Detect which cell encompasses the target text, then output its [x, y] center coordinate. 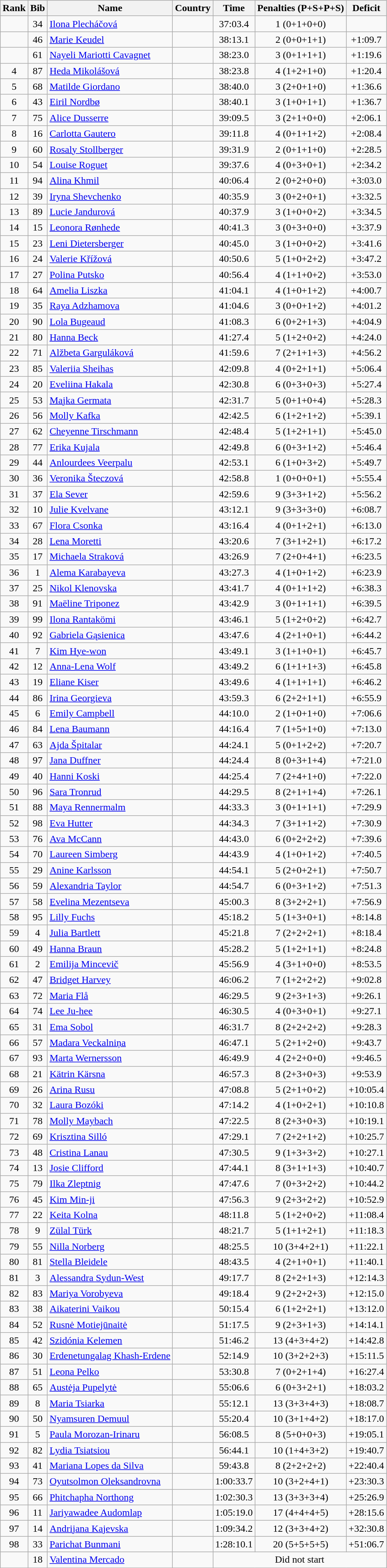
Ajda Špitalar [110, 745]
+2:08.4 [366, 133]
+10:25.7 [366, 1136]
+6:55.9 [366, 698]
47:56.3 [234, 1199]
43:27.3 [234, 572]
44:10.0 [234, 714]
+6:08.7 [366, 510]
+7:20.7 [366, 745]
Anine Karlsson [110, 870]
Gabriela Gąsienica [110, 635]
59:43.8 [234, 1466]
3 (0+3+0+0) [301, 228]
8 (5+0+0+3) [301, 1434]
Leonora Rønhede [110, 228]
Penalties (P+S+P+S) [301, 8]
42:42.5 [234, 415]
Lilly Fuchs [110, 917]
+6:42.7 [366, 619]
+3:41.6 [366, 243]
Alema Karabayeva [110, 572]
Carlotta Gautero [110, 133]
1:09:34.2 [234, 1528]
43:42.9 [234, 604]
Erdenetungalag Khash-Erdene [110, 1356]
44:43.9 [234, 854]
+22:40.4 [366, 1466]
48:25.5 [234, 1246]
+10:05.4 [366, 1090]
8 (3+2+2+1) [301, 901]
45:56.9 [234, 964]
+6:13.0 [366, 525]
Ilona Plecháčová [110, 24]
53:30.8 [234, 1372]
Cristina Lanau [110, 1152]
+51:06.7 [366, 1544]
42:31.7 [234, 400]
44:25.4 [234, 776]
9 (2+3+2+2) [301, 1199]
Heda Mikolášová [110, 71]
Anlourdees Veerpalu [110, 463]
43:49.1 [234, 651]
6 (1+2+2+1) [301, 1309]
Erika Kujala [110, 447]
1:28:10.1 [234, 1544]
+7:22.0 [366, 776]
Ava McCann [110, 839]
+25:26.9 [366, 1497]
Polina Putsko [110, 275]
Bridget Harvey [110, 980]
52:14.9 [234, 1356]
+2:34.2 [366, 165]
45:21.8 [234, 933]
Veronika Šteczová [110, 478]
44:24.4 [234, 761]
Mariya Vorobyeva [110, 1293]
44:24.1 [234, 745]
46:47.1 [234, 1043]
2 (0+0+1+1) [301, 40]
+7:51.3 [366, 886]
41:59.6 [234, 353]
56:08.5 [234, 1434]
10 (3+2+4+1) [301, 1482]
44:43.0 [234, 839]
+5:45.0 [366, 431]
47:30.5 [234, 1152]
+6:44.2 [366, 635]
44:33.3 [234, 807]
1 (0+1+0+0) [301, 24]
+5:06.4 [366, 369]
1:00:33.7 [234, 1482]
+5:39.1 [366, 415]
Julia Bartlett [110, 933]
+3:32.5 [366, 196]
56:44.1 [234, 1450]
5 (1+1+2+1) [301, 1231]
38:13.1 [234, 40]
42:30.8 [234, 384]
+10:19.1 [366, 1121]
47:47.6 [234, 1183]
Alžbeta Garguláková [110, 353]
41:27.4 [234, 337]
+9:28.3 [366, 1027]
Rusnė Motiejūnaitė [110, 1325]
+5:56.2 [366, 494]
+5:28.3 [366, 400]
43:20.6 [234, 541]
8 (2+2+1+3) [301, 1278]
47:22.5 [234, 1121]
40:50.6 [234, 259]
44:54.1 [234, 870]
+10:52.9 [366, 1199]
+1:20.4 [366, 71]
39:31.9 [234, 149]
10 (1+4+3+2) [301, 1450]
42:59.6 [234, 494]
40:45.0 [234, 243]
Alexandria Taylor [110, 886]
Stella Bleidele [110, 1262]
41:08.3 [234, 322]
Rosaly Stollberger [110, 149]
Nikol Klenovska [110, 588]
+6:39.5 [366, 604]
Ilka Zleptnig [110, 1183]
5 (0+1+0+4) [301, 400]
8 (2+1+1+4) [301, 792]
46:29.5 [234, 996]
46:06.2 [234, 980]
6 (0+2+1+3) [301, 322]
Kim Min-ji [110, 1199]
+5:27.4 [366, 384]
+9:27.1 [366, 1011]
40:06.4 [234, 180]
6 (0+3+0+3) [301, 384]
+13:12.0 [366, 1309]
Eiril Nordbø [110, 102]
+19:05.1 [366, 1434]
Maya Rennermalm [110, 807]
Time [234, 8]
Maria Tsiarka [110, 1403]
46:57.3 [234, 1074]
44:29.5 [234, 792]
17 (4+4+4+5) [301, 1513]
Irina Georgieva [110, 698]
+8:14.8 [366, 917]
Lola Bugeaud [110, 322]
3 (0+2+0+1) [301, 196]
48:21.7 [234, 1231]
Majka Germata [110, 400]
Lydia Tsiatsiou [110, 1450]
+7:40.5 [366, 854]
+6:17.2 [366, 541]
4 (1+1+1+1) [301, 682]
45:00.3 [234, 901]
7 (2+2+2+1) [301, 933]
3 (1+1+0+1) [301, 651]
8 (3+1+1+3) [301, 1168]
39:11.8 [234, 133]
+7:26.1 [366, 792]
55:06.6 [234, 1387]
45:18.2 [234, 917]
Name [110, 8]
2 (1+0+1+0) [301, 714]
49:18.4 [234, 1293]
38:23.8 [234, 71]
+5:55.4 [366, 478]
Alessandra Sydun-West [110, 1278]
Nilla Norberg [110, 1246]
7 (0+3+2+2) [301, 1183]
7 (1+2+2+2) [301, 980]
Maria Flå [110, 996]
43:12.1 [234, 510]
Parichat Bunmani [110, 1544]
Andrijana Kajevska [110, 1528]
+10:10.8 [366, 1105]
+3:03.0 [366, 180]
43:49.6 [234, 682]
Josie Clifford [110, 1168]
+4:24.0 [366, 337]
51:17.5 [234, 1325]
1:02:30.3 [234, 1497]
55:20.4 [234, 1419]
Ilona Rantakömi [110, 619]
+1:09.7 [366, 40]
+1:19.6 [366, 55]
Leni Dietersberger [110, 243]
Kätrin Kärsna [110, 1074]
45:28.2 [234, 948]
4 (1+2+1+0) [301, 71]
2 (0+2+0+0) [301, 180]
13 (4+3+4+2) [301, 1340]
7 (3+1+1+2) [301, 823]
37:03.4 [234, 24]
Jariyawadee Audomlap [110, 1513]
+4:56.2 [366, 353]
+6:45.7 [366, 651]
47:08.8 [234, 1090]
Nayeli Mariotti Cavagnet [110, 55]
3 (2+0+1+0) [301, 86]
Deficit [366, 8]
+6:45.8 [366, 666]
Zülal Türk [110, 1231]
Paula Morozan-Irinaru [110, 1434]
43:41.7 [234, 588]
10 (3+2+2+3) [301, 1356]
42:49.8 [234, 447]
+5:46.4 [366, 447]
+8:24.8 [366, 948]
38:40.0 [234, 86]
Country [193, 8]
Jana Duffner [110, 761]
Rank [14, 8]
Valentina Mercado [110, 1560]
Marta Wernersson [110, 1058]
+4:01.2 [366, 306]
48:43.5 [234, 1262]
13 (3+3+4+3) [301, 1403]
Valeriia Sheihas [110, 369]
+11:22.1 [366, 1246]
10 (3+4+2+1) [301, 1246]
43:46.1 [234, 619]
6 (1+1+1+3) [301, 666]
+9:02.8 [366, 980]
3 (0+0+1+2) [301, 306]
Austėja Pupelytė [110, 1387]
42:09.8 [234, 369]
+9:26.1 [366, 996]
Bib [38, 8]
Phitchapha Northong [110, 1497]
40:37.9 [234, 212]
48:11.8 [234, 1215]
+3:37.9 [366, 228]
43:59.3 [234, 698]
+4:00.7 [366, 290]
43:16.4 [234, 525]
+28:15.6 [366, 1513]
+7:50.7 [366, 870]
47:29.1 [234, 1136]
+8:18.4 [366, 933]
Anna-Lena Wolf [110, 666]
10 (3+1+4+2) [301, 1419]
+18:17.0 [366, 1419]
20 (5+5+5+5) [301, 1544]
+7:06.6 [366, 714]
+6:38.3 [366, 588]
Laureen Simberg [110, 854]
+16:27.4 [366, 1372]
+9:43.7 [366, 1043]
6 (2+2+1+1) [301, 698]
40:41.3 [234, 228]
55:12.1 [234, 1403]
Aikaterini Vaikou [110, 1309]
3 (2+1+0+0) [301, 118]
3 (1+0+1+1) [301, 102]
+23:30.3 [366, 1482]
+2:28.5 [366, 149]
+3:34.5 [366, 212]
49:17.7 [234, 1278]
42:53.1 [234, 463]
Cheyenne Tirschmann [110, 431]
Hanna Beck [110, 337]
5 (0+1+2+2) [301, 745]
50:15.4 [234, 1309]
Lee Ju-hee [110, 1011]
+9:46.5 [366, 1058]
38:40.1 [234, 102]
Ela Sever [110, 494]
1 [38, 572]
40:35.9 [234, 196]
+4:04.9 [366, 322]
+18:08.7 [366, 1403]
5 (1+0+2+2) [301, 259]
42:48.4 [234, 431]
41:04.1 [234, 290]
+14:14.1 [366, 1325]
+15:11.5 [366, 1356]
Eva Hutter [110, 823]
Sara Tronrud [110, 792]
+10:27.1 [366, 1152]
+8:53.5 [366, 964]
+12:15.0 [366, 1293]
4 (1+1+0+2) [301, 275]
Ema Sobol [110, 1027]
5 (2+1+0+2) [301, 1090]
44:34.3 [234, 823]
Szidónia Kelemen [110, 1340]
Hanna Braun [110, 948]
Flora Csonka [110, 525]
9 (1+3+3+2) [301, 1152]
4 (0+1+2+1) [301, 525]
38:23.0 [234, 55]
Eliane Kiser [110, 682]
Eveliina Hakala [110, 384]
Julie Kvelvane [110, 510]
Louise Roguet [110, 165]
3 [38, 1278]
+7:13.0 [366, 729]
13 (3+3+3+4) [301, 1497]
47:44.1 [234, 1168]
Marie Keudel [110, 40]
7 (2+2+1+2) [301, 1136]
12 (3+3+4+2) [301, 1528]
4 (1+0+2+1) [301, 1105]
+11:08.4 [366, 1215]
Amelia Liszka [110, 290]
6 (1+2+1+2) [301, 415]
Alice Dusserre [110, 118]
+6:23.9 [366, 572]
8 (0+3+1+4) [301, 761]
Iryna Shevchenko [110, 196]
+32:30.8 [366, 1528]
+6:23.5 [366, 557]
43:47.6 [234, 635]
4 (2+2+0+0) [301, 1058]
Lena Moretti [110, 541]
+2:06.1 [366, 118]
42:58.8 [234, 478]
7 (2+1+1+3) [301, 353]
Michaela Straková [110, 557]
+14:42.8 [366, 1340]
2 [38, 964]
9 (3+3+3+0) [301, 510]
44:54.7 [234, 886]
41:04.6 [234, 306]
+10:44.2 [366, 1183]
+9:53.9 [366, 1074]
Laura Bozóki [110, 1105]
99 [38, 619]
Emily Campbell [110, 714]
2 (0+1+1+0) [301, 149]
+6:46.2 [366, 682]
Emilija Mincevič [110, 964]
51:46.2 [234, 1340]
39:37.6 [234, 165]
39:09.5 [234, 118]
Lena Baumann [110, 729]
Kim Hye-won [110, 651]
Did not start [300, 1560]
+5:49.7 [366, 463]
+1:36.7 [366, 102]
6 (1+0+3+2) [301, 463]
Raya Adzhamova [110, 306]
7 (0+2+1+4) [301, 1372]
+3:47.2 [366, 259]
Keita Kolna [110, 1215]
+18:03.2 [366, 1387]
6 (0+2+2+2) [301, 839]
Molly Kafka [110, 415]
Evelina Mezentseva [110, 901]
7 (3+1+2+1) [301, 541]
9 (3+3+1+2) [301, 494]
46:49.9 [234, 1058]
+10:40.7 [366, 1168]
1 (0+0+0+1) [301, 478]
5 (1+3+0+1) [301, 917]
+7:39.6 [366, 839]
Molly Maybach [110, 1121]
4 (0+2+1+1) [301, 369]
47:14.2 [234, 1105]
43:26.9 [234, 557]
7 (2+0+4+1) [301, 557]
46:30.5 [234, 1011]
Krisztina Silló [110, 1136]
Alina Khmil [110, 180]
Lucie Jandurová [110, 212]
Arina Rusu [110, 1090]
+7:30.9 [366, 823]
Madara Veckalniņa [110, 1043]
+11:18.3 [366, 1231]
+1:36.6 [366, 86]
46:31.7 [234, 1027]
4 (3+1+0+0) [301, 964]
9 (2+2+2+3) [301, 1293]
+19:40.7 [366, 1450]
Nyamsuren Demuul [110, 1419]
+7:21.0 [366, 761]
+7:29.9 [366, 807]
Valerie Křížová [110, 259]
Maëline Triponez [110, 604]
6 (0+3+2+1) [301, 1387]
5 (2+0+2+1) [301, 870]
Hanni Koski [110, 776]
Leona Pelko [110, 1372]
Matilde Giordano [110, 86]
5 (2+1+2+0) [301, 1043]
+11:40.1 [366, 1262]
7 (2+4+1+0) [301, 776]
Oyutsolmon Oleksandrovna [110, 1482]
44:16.4 [234, 729]
+7:56.9 [366, 901]
+12:14.3 [366, 1278]
43:49.2 [234, 666]
7 (1+5+1+0) [301, 729]
+3:53.0 [366, 275]
40:56.4 [234, 275]
1:05:19.0 [234, 1513]
Mariana Lopes da Silva [110, 1466]
